Search for the cell housing the specified text and yield its (x, y) center coordinate. 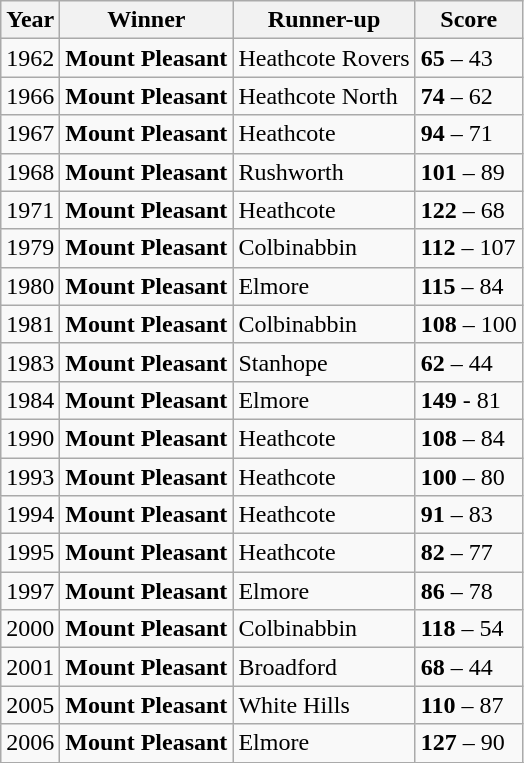
Score (468, 20)
2005 (30, 705)
108 – 84 (468, 438)
122 – 68 (468, 210)
Heathcote North (324, 96)
1981 (30, 324)
1983 (30, 362)
101 – 89 (468, 172)
62 – 44 (468, 362)
2006 (30, 743)
White Hills (324, 705)
1995 (30, 553)
65 – 43 (468, 58)
112 – 107 (468, 248)
82 – 77 (468, 553)
1990 (30, 438)
Stanhope (324, 362)
Year (30, 20)
118 – 54 (468, 629)
108 – 100 (468, 324)
91 – 83 (468, 515)
1967 (30, 134)
86 – 78 (468, 591)
2000 (30, 629)
127 – 90 (468, 743)
2001 (30, 667)
Runner-up (324, 20)
1979 (30, 248)
68 – 44 (468, 667)
Heathcote Rovers (324, 58)
110 – 87 (468, 705)
1997 (30, 591)
1966 (30, 96)
100 – 80 (468, 477)
149 - 81 (468, 400)
115 – 84 (468, 286)
Winner (146, 20)
Rushworth (324, 172)
1993 (30, 477)
74 – 62 (468, 96)
1984 (30, 400)
1968 (30, 172)
1980 (30, 286)
1971 (30, 210)
Broadford (324, 667)
1994 (30, 515)
94 – 71 (468, 134)
1962 (30, 58)
